Provide the (x, y) coordinate of the cell's center where the given text is located.  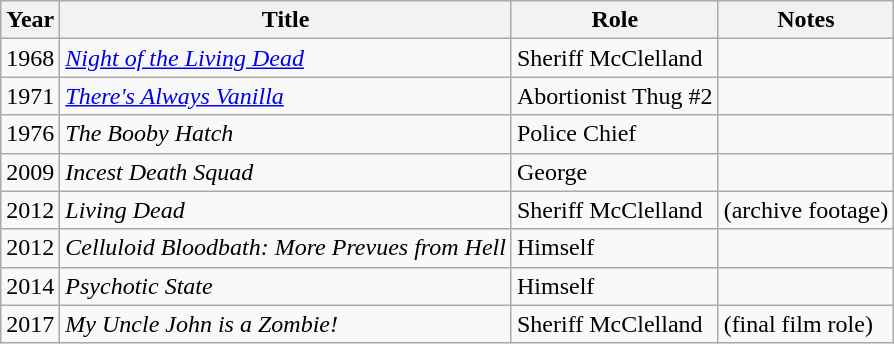
Night of the Living Dead (286, 58)
(final film role) (806, 324)
Abortionist Thug #2 (614, 96)
(archive footage) (806, 210)
Title (286, 20)
Notes (806, 20)
George (614, 172)
2009 (30, 172)
2014 (30, 286)
My Uncle John is a Zombie! (286, 324)
There's Always Vanilla (286, 96)
Living Dead (286, 210)
Psychotic State (286, 286)
Police Chief (614, 134)
Incest Death Squad (286, 172)
Year (30, 20)
Role (614, 20)
1971 (30, 96)
1968 (30, 58)
1976 (30, 134)
The Booby Hatch (286, 134)
Celluloid Bloodbath: More Prevues from Hell (286, 248)
2017 (30, 324)
